Pinpoint the cell where the given text exists, returning its (X, Y) midpoint coordinate. 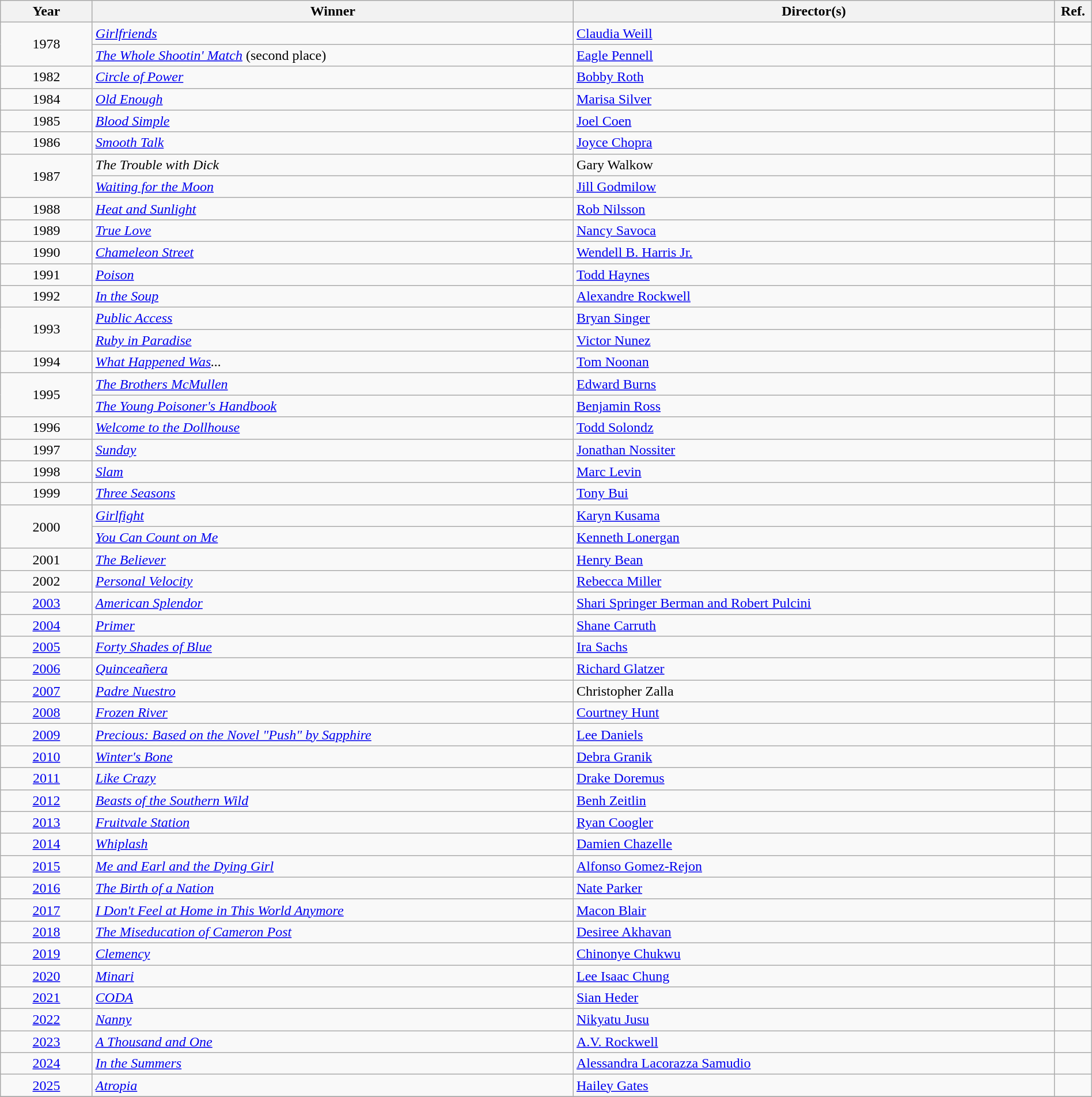
Old Enough (333, 99)
Lee Isaac Chung (813, 976)
Henry Bean (813, 559)
Circle of Power (333, 77)
The Trouble with Dick (333, 165)
Welcome to the Dollhouse (333, 428)
Drake Doremus (813, 779)
Primer (333, 625)
2021 (47, 998)
2012 (47, 800)
Victor Nunez (813, 340)
Girlfriends (333, 33)
Chameleon Street (333, 252)
Courtney Hunt (813, 713)
Tom Noonan (813, 362)
Todd Solondz (813, 428)
Joel Coen (813, 121)
1998 (47, 472)
Alexandre Rockwell (813, 297)
You Can Count on Me (333, 537)
2011 (47, 779)
Bryan Singer (813, 318)
Winner (333, 12)
2006 (47, 669)
1989 (47, 230)
Jonathan Nossiter (813, 450)
Todd Haynes (813, 275)
Marisa Silver (813, 99)
Desiree Akhavan (813, 932)
Damien Chazelle (813, 844)
Alfonso Gomez-Rejon (813, 866)
In the Summers (333, 1064)
Wendell B. Harris Jr. (813, 252)
American Splendor (333, 603)
Kenneth Lonergan (813, 537)
Alessandra Lacorazza Samudio (813, 1064)
2019 (47, 954)
2016 (47, 888)
Girlfight (333, 515)
2010 (47, 757)
The Birth of a Nation (333, 888)
2023 (47, 1042)
1978 (47, 44)
Ryan Coogler (813, 822)
2002 (47, 581)
Three Seasons (333, 494)
Nancy Savoca (813, 230)
Slam (333, 472)
2003 (47, 603)
Joyce Chopra (813, 143)
Quinceañera (333, 669)
2000 (47, 526)
What Happened Was... (333, 362)
Atropia (333, 1085)
Claudia Weill (813, 33)
Chinonye Chukwu (813, 954)
1991 (47, 275)
Jill Godmilow (813, 187)
Nikyatu Jusu (813, 1020)
Hailey Gates (813, 1085)
Sunday (333, 450)
Nate Parker (813, 888)
Clemency (333, 954)
2015 (47, 866)
2007 (47, 691)
1988 (47, 208)
Whiplash (333, 844)
Forty Shades of Blue (333, 647)
A Thousand and One (333, 1042)
The Brothers McMullen (333, 384)
Benjamin Ross (813, 406)
Beasts of the Southern Wild (333, 800)
Marc Levin (813, 472)
Precious: Based on the Novel "Push" by Sapphire (333, 735)
1994 (47, 362)
Ruby in Paradise (333, 340)
2013 (47, 822)
1985 (47, 121)
In the Soup (333, 297)
The Miseducation of Cameron Post (333, 932)
1995 (47, 395)
Debra Granik (813, 757)
2009 (47, 735)
1986 (47, 143)
Lee Daniels (813, 735)
I Don't Feel at Home in This World Anymore (333, 910)
Edward Burns (813, 384)
2005 (47, 647)
Benh Zeitlin (813, 800)
Nanny (333, 1020)
True Love (333, 230)
Ref. (1074, 12)
2020 (47, 976)
Rebecca Miller (813, 581)
Bobby Roth (813, 77)
Sian Heder (813, 998)
Macon Blair (813, 910)
Fruitvale Station (333, 822)
1982 (47, 77)
Christopher Zalla (813, 691)
Director(s) (813, 12)
Eagle Pennell (813, 55)
Blood Simple (333, 121)
Karyn Kusama (813, 515)
Minari (333, 976)
Smooth Talk (333, 143)
2024 (47, 1064)
Shari Springer Berman and Robert Pulcini (813, 603)
Public Access (333, 318)
Padre Nuestro (333, 691)
CODA (333, 998)
2017 (47, 910)
Ira Sachs (813, 647)
1987 (47, 176)
2004 (47, 625)
Rob Nilsson (813, 208)
1993 (47, 329)
The Young Poisoner's Handbook (333, 406)
2008 (47, 713)
Shane Carruth (813, 625)
1999 (47, 494)
A.V. Rockwell (813, 1042)
1992 (47, 297)
1984 (47, 99)
1990 (47, 252)
Gary Walkow (813, 165)
Heat and Sunlight (333, 208)
2014 (47, 844)
1996 (47, 428)
Frozen River (333, 713)
Winter's Bone (333, 757)
The Whole Shootin' Match (second place) (333, 55)
Poison (333, 275)
2025 (47, 1085)
Year (47, 12)
Me and Earl and the Dying Girl (333, 866)
2001 (47, 559)
Like Crazy (333, 779)
Waiting for the Moon (333, 187)
2018 (47, 932)
Richard Glatzer (813, 669)
2022 (47, 1020)
The Believer (333, 559)
Personal Velocity (333, 581)
1997 (47, 450)
Tony Bui (813, 494)
